Identify which cell holds the provided text, then report its [X, Y] central coordinate. 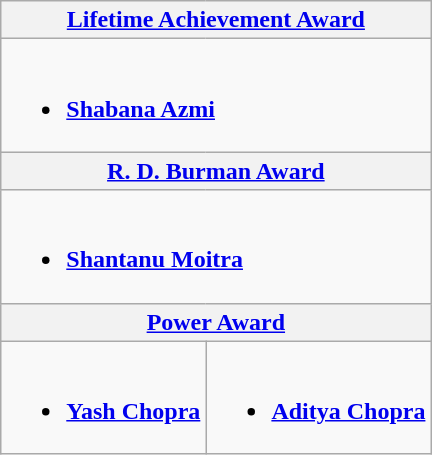
R. D. Burman Award [216, 171]
Shantanu Moitra [216, 246]
Power Award [216, 322]
Shabana Azmi [216, 96]
Aditya Chopra [318, 398]
Yash Chopra [104, 398]
Lifetime Achievement Award [216, 20]
